Return (x, y) of the center of cell containing provided text 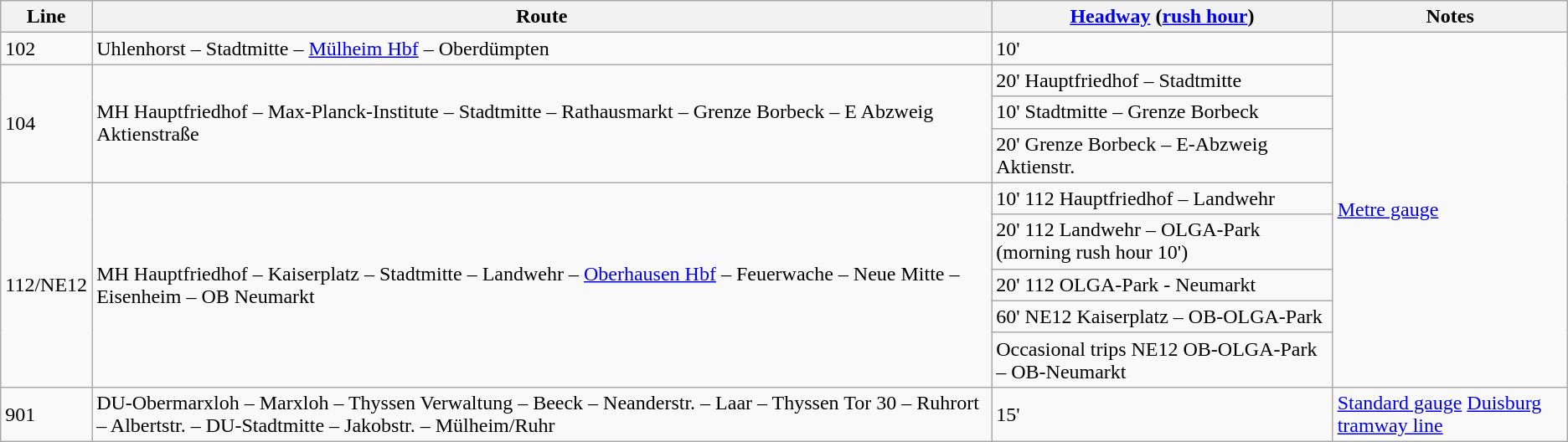
10' Stadtmitte – Grenze Borbeck (1163, 112)
Uhlenhorst – Stadtmitte – Mülheim Hbf – Oberdümpten (542, 49)
20' Grenze Borbeck – E-Abzweig Aktienstr. (1163, 156)
60' NE12 Kaiserplatz – OB-OLGA-Park (1163, 316)
Metre gauge (1450, 210)
20' Hauptfriedhof – Stadtmitte (1163, 80)
Occasional trips NE12 OB-OLGA-Park – OB-Neumarkt (1163, 360)
Line (47, 17)
MH Hauptfriedhof – Max-Planck-Institute – Stadtmitte – Rathausmarkt – Grenze Borbeck – E Abzweig Aktienstraße (542, 124)
15' (1163, 414)
Headway (rush hour) (1163, 17)
MH Hauptfriedhof – Kaiserplatz – Stadtmitte – Landwehr – Oberhausen Hbf – Feuerwache – Neue Mitte – Eisenheim – OB Neumarkt (542, 285)
Notes (1450, 17)
112/NE12 (47, 285)
102 (47, 49)
10' 112 Hauptfriedhof – Landwehr (1163, 198)
10' (1163, 49)
20' 112 OLGA-Park - Neumarkt (1163, 285)
20' 112 Landwehr – OLGA-Park (morning rush hour 10') (1163, 241)
Route (542, 17)
104 (47, 124)
Standard gauge Duisburg tramway line (1450, 414)
901 (47, 414)
